For the text-containing cell, return its midpoint in [x, y] coordinate format. 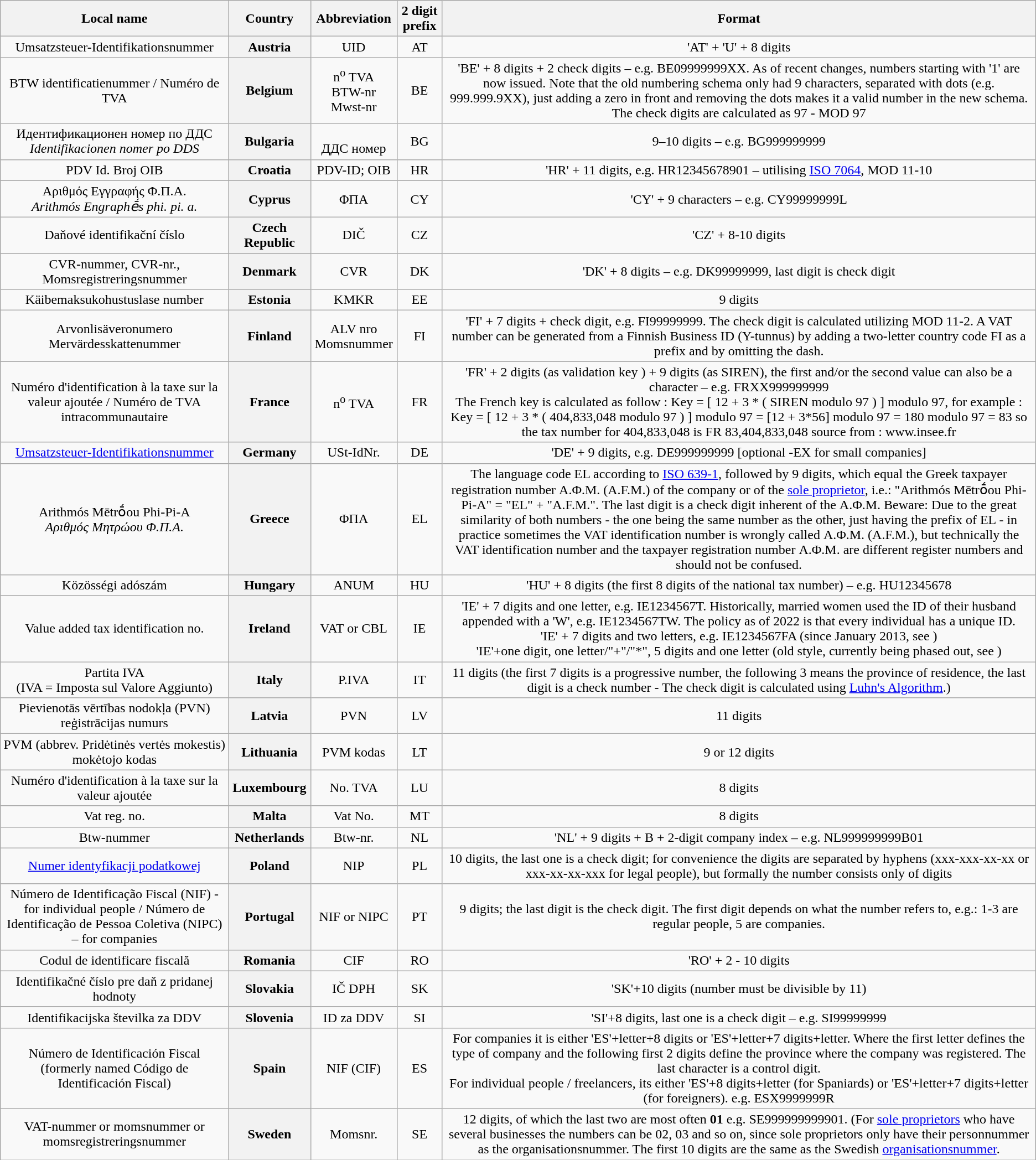
Romania [270, 960]
Partita IVA(IVA = Imposta sul Valore Aggiunto) [115, 680]
'RO' + 2 - 10 digits [739, 960]
IČ DPH [354, 988]
PDV Id. Broj OIB [115, 170]
'SI'+8 digits, last one is a check digit – e.g. SI99999999 [739, 1017]
AT [419, 47]
FR [419, 402]
DE [419, 453]
CZ [419, 236]
NIF (CIF) [354, 1068]
PVM (abbrev. Pridėtinės vertės mokestis) mokėtojo kodas [115, 752]
'HU' + 8 digits (the first 8 digits of the national tax number) – e.g. HU12345678 [739, 586]
VAT or CBL [354, 629]
9 or 12 digits [739, 752]
Croatia [270, 170]
Pievienotās vērtības nodokļa (PVN) reģistrācijas numurs [115, 716]
Numéro d'identification à la taxe sur la valeur ajoutée / Numéro de TVA intracommunautaire [115, 402]
Vat No. [354, 816]
Numéro d'identification à la taxe sur la valeur ajoutée [115, 788]
'AT' + 'U' + 8 digits [739, 47]
SI [419, 1017]
CY [419, 199]
Közösségi adószám [115, 586]
Poland [270, 866]
Bulgaria [270, 142]
9 digits; the last digit is the check digit. The first digit depends on what the number refers to, e.g.: 1-3 are regular people, 5 are companies. [739, 916]
P.IVA [354, 680]
Vat reg. no. [115, 816]
LT [419, 752]
CIF [354, 960]
Germany [270, 453]
ID za DDV [354, 1017]
Daňové identifikační číslo [115, 236]
BG [419, 142]
9–10 digits – e.g. BG999999999 [739, 142]
LV [419, 716]
no TVA [354, 402]
Portugal [270, 916]
BE [419, 91]
2 digit prefix [419, 19]
Greece [270, 519]
CVR-nummer, CVR-nr., Momsregistreringsnummer [115, 271]
NIP [354, 866]
HR [419, 170]
Käibemaksukohustuslase number [115, 300]
IE [419, 629]
ArvonlisäveronumeroMervärdesskattenummer [115, 336]
PL [419, 866]
Format [739, 19]
'CZ' + 8-10 digits [739, 236]
DK [419, 271]
PT [419, 916]
UID [354, 47]
VAT-nummer or momsnummer or momsregistreringsnummer [115, 1134]
9 digits [739, 300]
DIČ [354, 236]
'SK'+10 digits (number must be divisible by 11) [739, 988]
BTW identificatienummer / Numéro de TVA [115, 91]
'DK' + 8 digits – e.g. DK99999999, last digit is check digit [739, 271]
France [270, 402]
'CY' + 9 characters – e.g. CY99999999L [739, 199]
Hungary [270, 586]
Btw-nr. [354, 837]
Cyprus [270, 199]
'HR' + 11 digits, e.g. HR12345678901 – utilising ISO 7064, MOD 11-10 [739, 170]
MT [419, 816]
Идентификационен номер по ДДСIdentifikacionen nomer po DDS [115, 142]
Arithmós Mētrṓou Phi-Pi-AΑριθμός Μητρώου Φ.Π.Α. [115, 519]
NL [419, 837]
Country [270, 19]
SE [419, 1134]
Identifikacijska številka za DDV [115, 1017]
CVR [354, 271]
Estonia [270, 300]
PVM kodas [354, 752]
ALV nroMomsnummer [354, 336]
USt-IdNr. [354, 453]
SK [419, 988]
no TVABTW-nr Mwst-nr [354, 91]
Momsnr. [354, 1134]
PVN [354, 716]
EE [419, 300]
Btw-nummer [115, 837]
ANUM [354, 586]
Numer identyfikacji podatkowej [115, 866]
Αριθμός Εγγραφής Φ.Π.Α.Arithmós Engraphḗs phi. pi. a. [115, 199]
No. TVA [354, 788]
Value added tax identification no. [115, 629]
'NL' + 9 digits + B + 2-digit company index – e.g. NL999999999B01 [739, 837]
LU [419, 788]
Sweden [270, 1134]
Número de Identificación Fiscal (formerly named Código de Identificación Fiscal) [115, 1068]
Denmark [270, 271]
11 digits [739, 716]
Spain [270, 1068]
NIF or NIPC [354, 916]
ДДС номер [354, 142]
Codul de identificare fiscală [115, 960]
Netherlands [270, 837]
Austria [270, 47]
EL [419, 519]
KMKR [354, 300]
Slovenia [270, 1017]
RO [419, 960]
Slovakia [270, 988]
Abbreviation [354, 19]
Identifikačné číslo pre daň z pridanej hodnoty [115, 988]
HU [419, 586]
Czech Republic [270, 236]
Italy [270, 680]
Ireland [270, 629]
ES [419, 1068]
Belgium [270, 91]
'DE' + 9 digits, e.g. DE999999999 [optional -EX for small companies] [739, 453]
Latvia [270, 716]
Local name [115, 19]
Finland [270, 336]
IT [419, 680]
Luxembourg [270, 788]
Malta [270, 816]
Número de Identificação Fiscal (NIF) - for individual people / Número de Identificação de Pessoa Coletiva (NIPC) – for companies [115, 916]
FI [419, 336]
PDV-ID; OIB [354, 170]
Lithuania [270, 752]
